Detect which cell encompasses the target text, then output its (x, y) center coordinate. 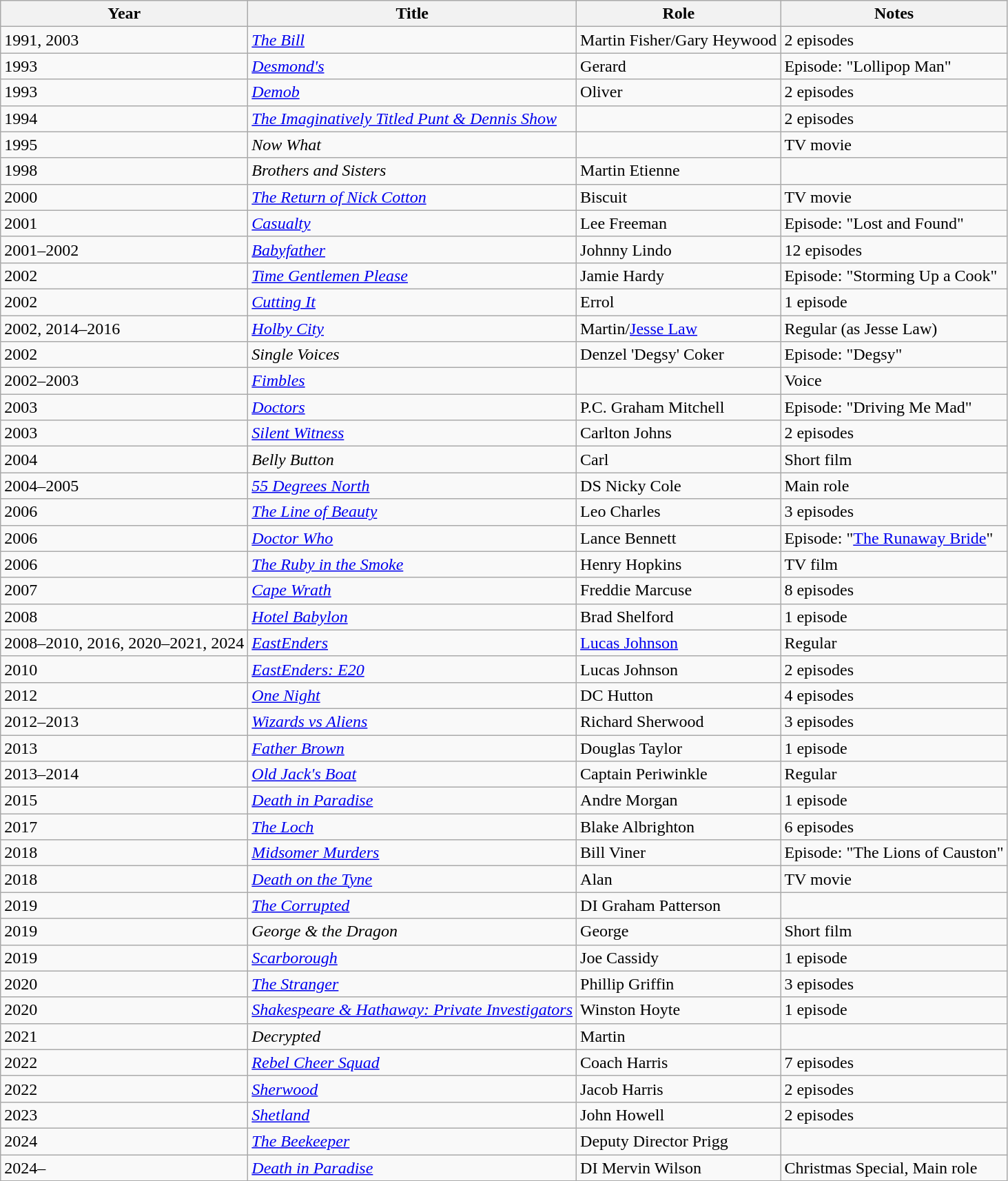
2000 (124, 197)
The Ruby in the Smoke (412, 564)
Regular (as Jesse Law) (894, 329)
Scarborough (412, 958)
Hotel Babylon (412, 617)
The Beekeeper (412, 1141)
2013–2014 (124, 774)
Alan (679, 879)
1998 (124, 171)
Johnny Lindo (679, 249)
Denzel 'Degsy' Coker (679, 355)
1995 (124, 145)
Rebel Cheer Squad (412, 1062)
Fimbles (412, 381)
2004–2005 (124, 486)
Biscuit (679, 197)
Main role (894, 486)
Episode: "Driving Me Mad" (894, 407)
DS Nicky Cole (679, 486)
Single Voices (412, 355)
55 Degrees North (412, 486)
Winston Hoyte (679, 1010)
The Line of Beauty (412, 512)
Babyfather (412, 249)
Casualty (412, 223)
Martin Fisher/Gary Heywood (679, 40)
2015 (124, 801)
Role (679, 14)
The Corrupted (412, 905)
Decrypted (412, 1036)
Lee Freeman (679, 223)
DI Mervin Wilson (679, 1168)
Bill Viner (679, 853)
Wizards vs Aliens (412, 721)
Episode: "The Runaway Bride" (894, 538)
The Return of Nick Cotton (412, 197)
P.C. Graham Mitchell (679, 407)
Jacob Harris (679, 1089)
Captain Periwinkle (679, 774)
2017 (124, 827)
Cape Wrath (412, 590)
7 episodes (894, 1062)
2012–2013 (124, 721)
2013 (124, 748)
2001–2002 (124, 249)
Now What (412, 145)
Martin Etienne (679, 171)
Year (124, 14)
12 episodes (894, 249)
Episode: "The Lions of Causton" (894, 853)
Jamie Hardy (679, 276)
The Stranger (412, 984)
Martin (679, 1036)
2012 (124, 695)
Lance Bennett (679, 538)
Coach Harris (679, 1062)
2008 (124, 617)
2004 (124, 460)
One Night (412, 695)
Richard Sherwood (679, 721)
Shetland (412, 1115)
Midsomer Murders (412, 853)
2008–2010, 2016, 2020–2021, 2024 (124, 643)
1994 (124, 119)
2010 (124, 669)
Andre Morgan (679, 801)
Leo Charles (679, 512)
Episode: "Storming Up a Cook" (894, 276)
EastEnders: E20 (412, 669)
Gerard (679, 66)
Henry Hopkins (679, 564)
4 episodes (894, 695)
Carlton Johns (679, 433)
The Imaginatively Titled Punt & Dennis Show (412, 119)
2001 (124, 223)
Time Gentlemen Please (412, 276)
2007 (124, 590)
Shakespeare & Hathaway: Private Investigators (412, 1010)
Joe Cassidy (679, 958)
Episode: "Lost and Found" (894, 223)
Sherwood (412, 1089)
Silent Witness (412, 433)
Errol (679, 302)
Brad Shelford (679, 617)
Doctor Who (412, 538)
Oliver (679, 92)
Notes (894, 14)
2002–2003 (124, 381)
Phillip Griffin (679, 984)
Brothers and Sisters (412, 171)
George & the Dragon (412, 932)
Blake Albrighton (679, 827)
6 episodes (894, 827)
Martin/Jesse Law (679, 329)
Voice (894, 381)
Deputy Director Prigg (679, 1141)
Doctors (412, 407)
DC Hutton (679, 695)
Cutting It (412, 302)
2002, 2014–2016 (124, 329)
2021 (124, 1036)
Demob (412, 92)
Freddie Marcuse (679, 590)
TV film (894, 564)
DI Graham Patterson (679, 905)
1991, 2003 (124, 40)
2024 (124, 1141)
The Bill (412, 40)
Title (412, 14)
John Howell (679, 1115)
The Loch (412, 827)
8 episodes (894, 590)
Douglas Taylor (679, 748)
George (679, 932)
Holby City (412, 329)
Desmond's (412, 66)
Episode: "Lollipop Man" (894, 66)
Christmas Special, Main role (894, 1168)
Episode: "Degsy" (894, 355)
Carl (679, 460)
Father Brown (412, 748)
Belly Button (412, 460)
Old Jack's Boat (412, 774)
2023 (124, 1115)
EastEnders (412, 643)
Death on the Tyne (412, 879)
2024– (124, 1168)
